Capture the cell that displays the provided text and extract its [X, Y] central coordinate. 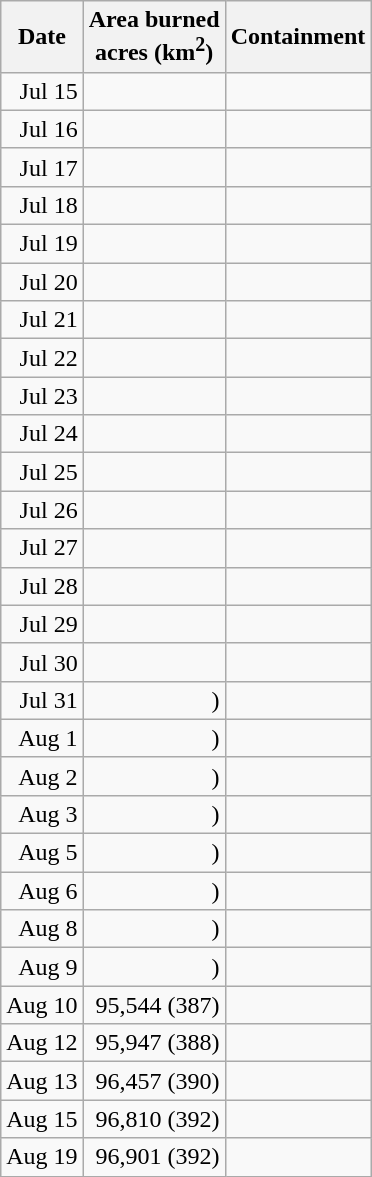
Aug 15 [42, 1119]
96,810 (392) [154, 1119]
Date [42, 37]
Jul 31 [42, 700]
Aug 13 [42, 1081]
Aug 12 [42, 1043]
Jul 21 [42, 320]
Jul 17 [42, 167]
Jul 26 [42, 510]
Jul 24 [42, 434]
95,947 (388) [154, 1043]
Aug 5 [42, 853]
Aug 9 [42, 967]
Aug 8 [42, 929]
Jul 25 [42, 472]
Jul 15 [42, 91]
Jul 29 [42, 624]
Aug 19 [42, 1157]
Aug 6 [42, 891]
96,901 (392) [154, 1157]
95,544 (387) [154, 1005]
Jul 22 [42, 358]
Aug 10 [42, 1005]
Jul 30 [42, 662]
Aug 2 [42, 776]
Jul 28 [42, 586]
Containment [298, 37]
96,457 (390) [154, 1081]
Jul 19 [42, 244]
Jul 18 [42, 205]
Jul 23 [42, 396]
Aug 1 [42, 738]
Aug 3 [42, 814]
Jul 16 [42, 129]
Area burnedacres (km2) [154, 37]
Jul 27 [42, 548]
Jul 20 [42, 282]
